Find where the given text appears and provide that cell's center as [X, Y] coordinate. 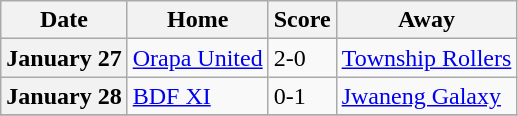
Score [302, 20]
Date [64, 20]
Jwaneng Galaxy [426, 96]
Home [198, 20]
2-0 [302, 58]
Township Rollers [426, 58]
BDF XI [198, 96]
Orapa United [198, 58]
January 28 [64, 96]
0-1 [302, 96]
January 27 [64, 58]
Away [426, 20]
